From the cell containing the given text, extract its center point as [x, y] coordinate. 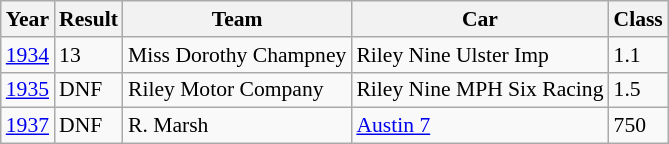
Class [638, 19]
Miss Dorothy Champney [237, 55]
750 [638, 126]
Austin 7 [480, 126]
Team [237, 19]
1937 [28, 126]
R. Marsh [237, 126]
Riley Motor Company [237, 90]
Year [28, 19]
1.5 [638, 90]
13 [88, 55]
Riley Nine Ulster Imp [480, 55]
1.1 [638, 55]
Result [88, 19]
Riley Nine MPH Six Racing [480, 90]
1934 [28, 55]
Car [480, 19]
1935 [28, 90]
